Provide the [X, Y] coordinate of the cell's center where the given text is located.  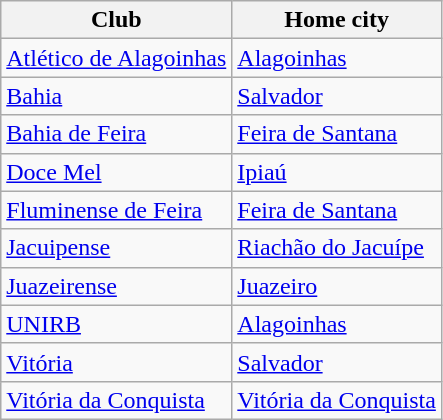
Vitória [116, 362]
Jacuipense [116, 248]
Fluminense de Feira [116, 210]
Juazeiro [337, 286]
Bahia [116, 96]
UNIRB [116, 324]
Ipiaú [337, 172]
Atlético de Alagoinhas [116, 58]
Bahia de Feira [116, 134]
Doce Mel [116, 172]
Juazeirense [116, 286]
Home city [337, 20]
Club [116, 20]
Riachão do Jacuípe [337, 248]
